Scan for the cell matching the given text and deliver its [x, y] coordinate at center. 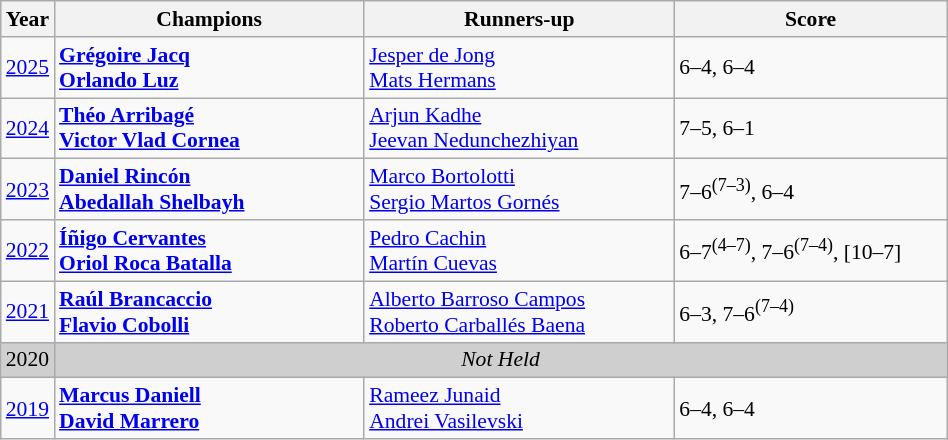
6–7(4–7), 7–6(7–4), [10–7] [810, 250]
2023 [28, 190]
2022 [28, 250]
2019 [28, 408]
Year [28, 19]
Runners-up [519, 19]
7–6(7–3), 6–4 [810, 190]
Jesper de Jong Mats Hermans [519, 68]
Alberto Barroso Campos Roberto Carballés Baena [519, 312]
Théo Arribagé Victor Vlad Cornea [209, 128]
2021 [28, 312]
Marco Bortolotti Sergio Martos Gornés [519, 190]
7–5, 6–1 [810, 128]
2020 [28, 360]
Íñigo Cervantes Oriol Roca Batalla [209, 250]
Marcus Daniell David Marrero [209, 408]
2024 [28, 128]
2025 [28, 68]
Not Held [500, 360]
Score [810, 19]
Raúl Brancaccio Flavio Cobolli [209, 312]
Champions [209, 19]
6–3, 7–6(7–4) [810, 312]
Arjun Kadhe Jeevan Nedunchezhiyan [519, 128]
Pedro Cachin Martín Cuevas [519, 250]
Daniel Rincón Abedallah Shelbayh [209, 190]
Grégoire Jacq Orlando Luz [209, 68]
Rameez Junaid Andrei Vasilevski [519, 408]
